Extract the [X, Y] coordinate from the center of the cell holding the provided text.  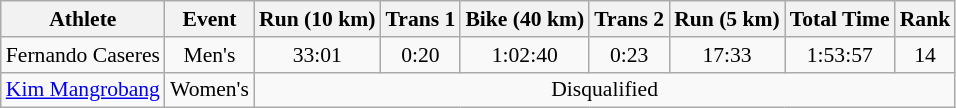
Total Time [840, 19]
Event [210, 19]
Fernando Caseres [83, 55]
14 [926, 55]
Men's [210, 55]
1:02:40 [524, 55]
Run (10 km) [317, 19]
Trans 1 [420, 19]
1:53:57 [840, 55]
Rank [926, 19]
33:01 [317, 55]
Kim Mangrobang [83, 90]
17:33 [727, 55]
Bike (40 km) [524, 19]
Disqualified [604, 90]
Women's [210, 90]
Athlete [83, 19]
0:23 [629, 55]
Trans 2 [629, 19]
Run (5 km) [727, 19]
0:20 [420, 55]
